Return [X, Y] of the center of cell containing provided text 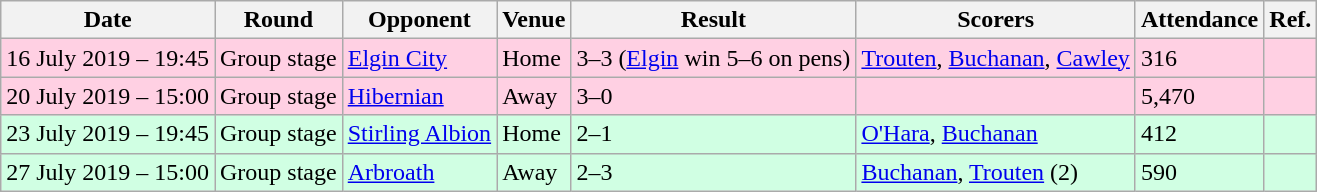
Attendance [1199, 20]
Date [108, 20]
316 [1199, 58]
O'Hara, Buchanan [996, 134]
Arbroath [419, 172]
3–3 (Elgin win 5–6 on pens) [714, 58]
3–0 [714, 96]
2–1 [714, 134]
27 July 2019 – 15:00 [108, 172]
590 [1199, 172]
Round [278, 20]
Venue [534, 20]
Scorers [996, 20]
Stirling Albion [419, 134]
16 July 2019 – 19:45 [108, 58]
412 [1199, 134]
Result [714, 20]
Opponent [419, 20]
5,470 [1199, 96]
2–3 [714, 172]
Buchanan, Trouten (2) [996, 172]
20 July 2019 – 15:00 [108, 96]
Hibernian [419, 96]
Ref. [1290, 20]
23 July 2019 – 19:45 [108, 134]
Elgin City [419, 58]
Trouten, Buchanan, Cawley [996, 58]
